Extract the (X, Y) coordinate from the center of the cell holding the provided text.  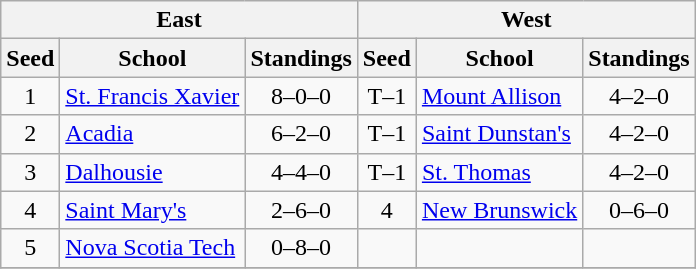
Saint Dunstan's (499, 134)
2–6–0 (301, 210)
New Brunswick (499, 210)
Nova Scotia Tech (152, 248)
St. Francis Xavier (152, 96)
Saint Mary's (152, 210)
2 (30, 134)
St. Thomas (499, 172)
0–6–0 (639, 210)
Acadia (152, 134)
East (180, 20)
1 (30, 96)
6–2–0 (301, 134)
3 (30, 172)
8–0–0 (301, 96)
Dalhousie (152, 172)
0–8–0 (301, 248)
4–4–0 (301, 172)
West (526, 20)
Mount Allison (499, 96)
5 (30, 248)
